From the cell containing the given text, extract its center point as (X, Y) coordinate. 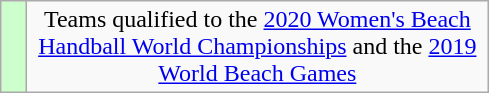
Teams qualified to the 2020 Women's Beach Handball World Championships and the 2019 World Beach Games (258, 47)
